Identify which cell holds the provided text, then report its [X, Y] central coordinate. 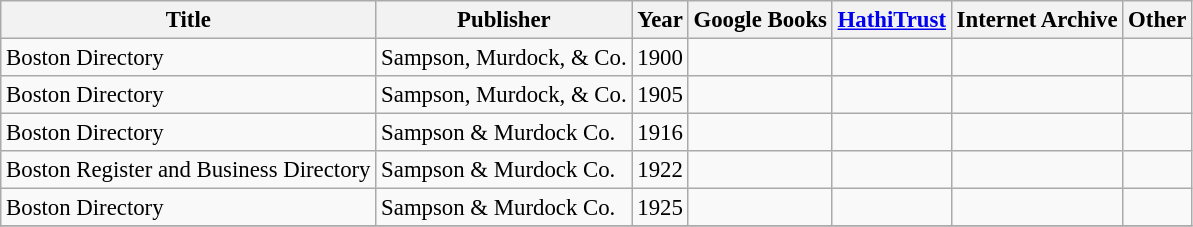
Internet Archive [1037, 20]
Google Books [760, 20]
1925 [660, 208]
1922 [660, 170]
1900 [660, 58]
Boston Register and Business Directory [188, 170]
Year [660, 20]
1905 [660, 95]
HathiTrust [892, 20]
1916 [660, 133]
Publisher [504, 20]
Other [1158, 20]
Title [188, 20]
